Search for the cell housing the specified text and yield its [x, y] center coordinate. 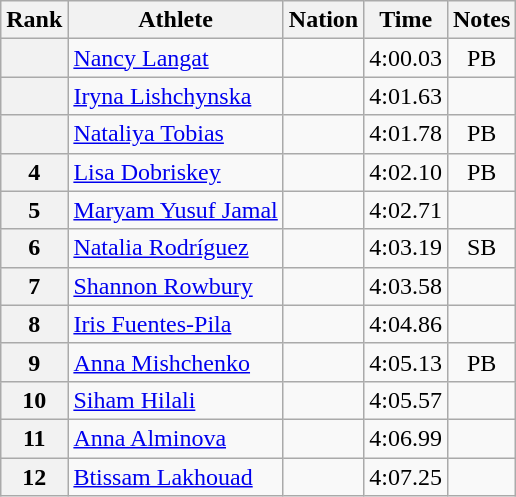
Nataliya Tobias [176, 134]
4:02.71 [406, 210]
4:04.86 [406, 324]
4:01.78 [406, 134]
Maryam Yusuf Jamal [176, 210]
4:03.19 [406, 248]
4:07.25 [406, 477]
Nation [323, 20]
4:05.57 [406, 400]
Time [406, 20]
Anna Alminova [176, 438]
8 [34, 324]
4:01.63 [406, 96]
12 [34, 477]
4:06.99 [406, 438]
4:05.13 [406, 362]
Natalia Rodríguez [176, 248]
Siham Hilali [176, 400]
SB [481, 248]
Iris Fuentes-Pila [176, 324]
Athlete [176, 20]
7 [34, 286]
5 [34, 210]
Nancy Langat [176, 58]
4:03.58 [406, 286]
4:00.03 [406, 58]
4 [34, 172]
Btissam Lakhouad [176, 477]
10 [34, 400]
4:02.10 [406, 172]
11 [34, 438]
Iryna Lishchynska [176, 96]
Rank [34, 20]
Anna Mishchenko [176, 362]
Notes [481, 20]
9 [34, 362]
Lisa Dobriskey [176, 172]
6 [34, 248]
Shannon Rowbury [176, 286]
